Search for the cell housing the specified text and yield its [X, Y] center coordinate. 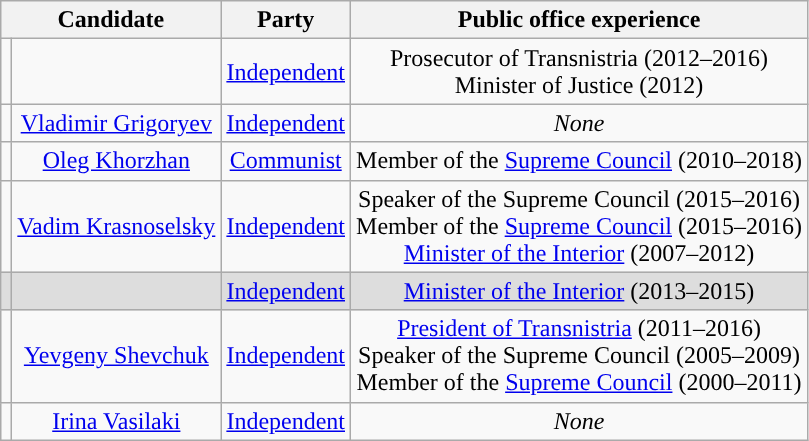
President of Transnistria (2011–2016)Speaker of the Supreme Council (2005–2009)Member of the Supreme Council (2000–2011) [580, 356]
Vladimir Grigoryev [116, 123]
Candidate [111, 20]
Vadim Krasnoselsky [116, 226]
Party [286, 20]
Minister of the Interior (2013–2015) [580, 291]
Communist [286, 161]
Speaker of the Supreme Council (2015–2016)Member of the Supreme Council (2015–2016)Minister of the Interior (2007–2012) [580, 226]
Member of the Supreme Council (2010–2018) [580, 161]
Yevgeny Shevchuk [116, 356]
Oleg Khorzhan [116, 161]
Public office experience [580, 20]
Prosecutor of Transnistria (2012–2016)Minister of Justice (2012) [580, 72]
Irina Vasilaki [116, 421]
